Capture the cell that displays the provided text and extract its [X, Y] central coordinate. 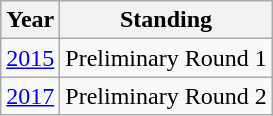
2015 [30, 58]
Standing [166, 20]
Year [30, 20]
Preliminary Round 1 [166, 58]
Preliminary Round 2 [166, 96]
2017 [30, 96]
